Locate the cell with the specified text and output its [X, Y] center coordinate. 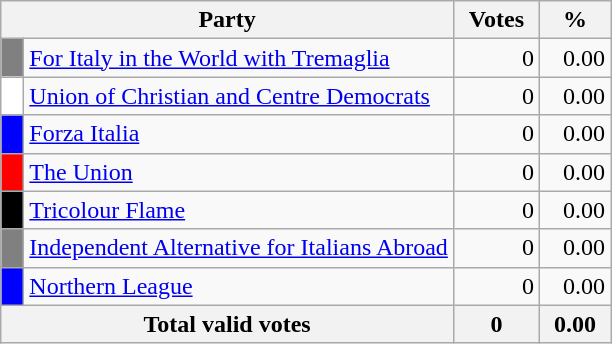
Independent Alternative for Italians Abroad [239, 248]
Forza Italia [239, 134]
Union of Christian and Centre Democrats [239, 96]
Party [228, 20]
Votes [496, 20]
Total valid votes [228, 324]
% [574, 20]
For Italy in the World with Tremaglia [239, 58]
Northern League [239, 286]
The Union [239, 172]
Tricolour Flame [239, 210]
